Pinpoint the cell where the given text exists, returning its [X, Y] midpoint coordinate. 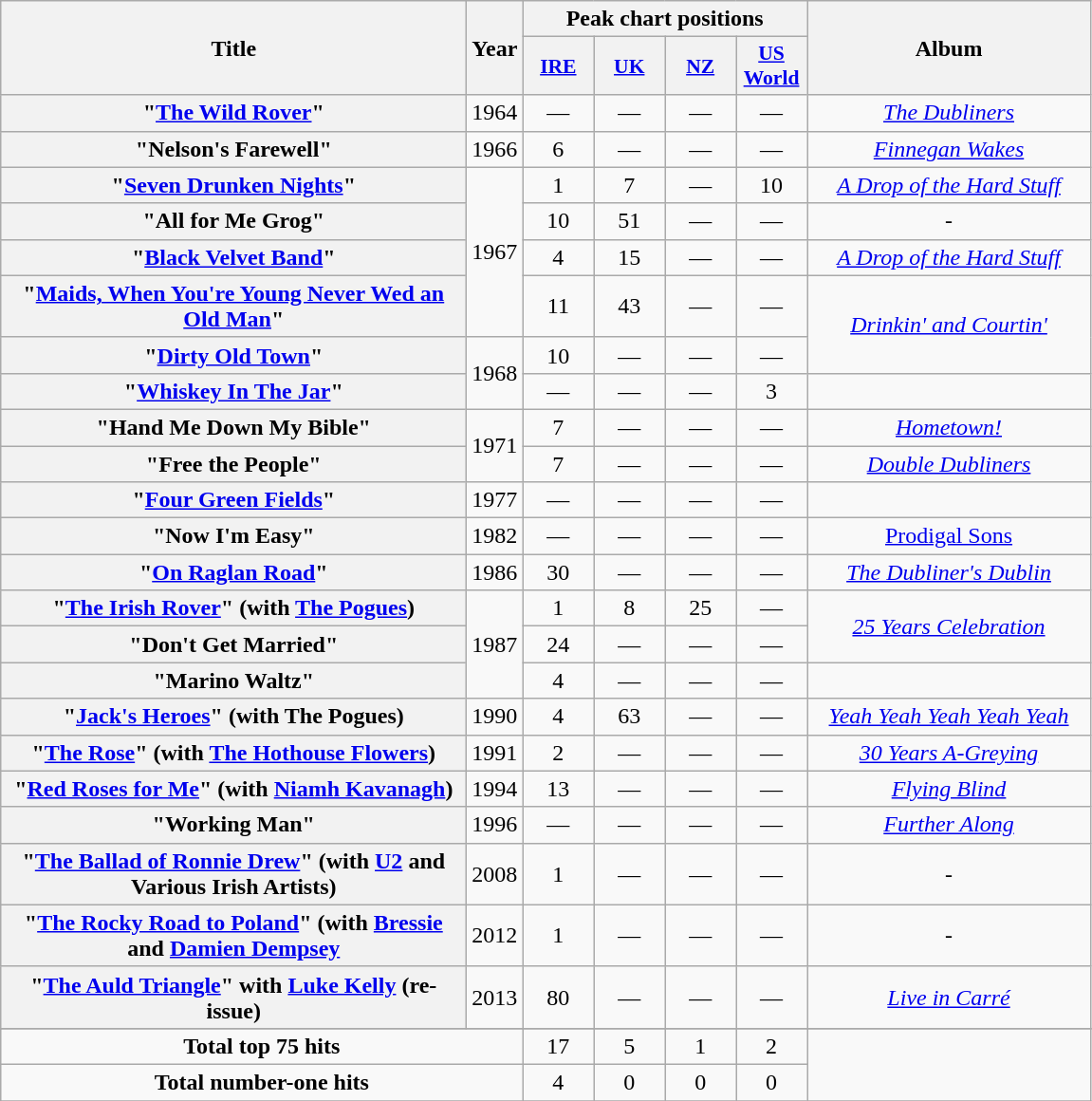
30 Years A-Greying [949, 753]
"Marino Waltz" [233, 681]
"The Irish Rover" (with The Pogues) [233, 608]
15 [630, 257]
1996 [495, 825]
5 [630, 1046]
"Dirty Old Town" [233, 355]
Total number-one hits [262, 1082]
"Nelson's Farewell" [233, 149]
The Dubliner's Dublin [949, 572]
1994 [495, 789]
51 [630, 221]
2008 [495, 873]
"All for Me Grog" [233, 221]
11 [558, 306]
"The Wild Rover" [233, 113]
IRE [558, 66]
The Dubliners [949, 113]
"Don't Get Married" [233, 644]
Total top 75 hits [262, 1046]
24 [558, 644]
1991 [495, 753]
6 [558, 149]
Live in Carré [949, 997]
2012 [495, 936]
Further Along [949, 825]
UK [630, 66]
1982 [495, 536]
1971 [495, 445]
1968 [495, 373]
2013 [495, 997]
"Now I'm Easy" [233, 536]
"Seven Drunken Nights" [233, 185]
63 [630, 717]
30 [558, 572]
17 [558, 1046]
US World [772, 66]
"Four Green Fields" [233, 500]
1990 [495, 717]
1986 [495, 572]
"Jack's Heroes" (with The Pogues) [233, 717]
"On Raglan Road" [233, 572]
"The Rose" (with The Hothouse Flowers) [233, 753]
1967 [495, 252]
3 [772, 391]
Hometown! [949, 427]
43 [630, 306]
"Free the People" [233, 464]
Peak chart positions [665, 19]
"Whiskey In The Jar" [233, 391]
Flying Blind [949, 789]
"The Auld Triangle" with Luke Kelly (re-issue) [233, 997]
1964 [495, 113]
NZ [700, 66]
Yeah Yeah Yeah Yeah Yeah [949, 717]
Prodigal Sons [949, 536]
8 [630, 608]
"Working Man" [233, 825]
"Black Velvet Band" [233, 257]
"Hand Me Down My Bible" [233, 427]
25 Years Celebration [949, 626]
1977 [495, 500]
"Maids, When You're Young Never Wed an Old Man" [233, 306]
"The Ballad of Ronnie Drew" (with U2 and Various Irish Artists) [233, 873]
80 [558, 997]
1966 [495, 149]
Drinkin' and Courtin' [949, 325]
13 [558, 789]
Double Dubliners [949, 464]
Title [233, 47]
"The Rocky Road to Poland" (with Bressie and Damien Dempsey [233, 936]
Finnegan Wakes [949, 149]
25 [700, 608]
"Red Roses for Me" (with Niamh Kavanagh) [233, 789]
Album [949, 47]
Year [495, 47]
1987 [495, 644]
